Determine the (x, y) coordinate at the center of the cell enclosing the given text.  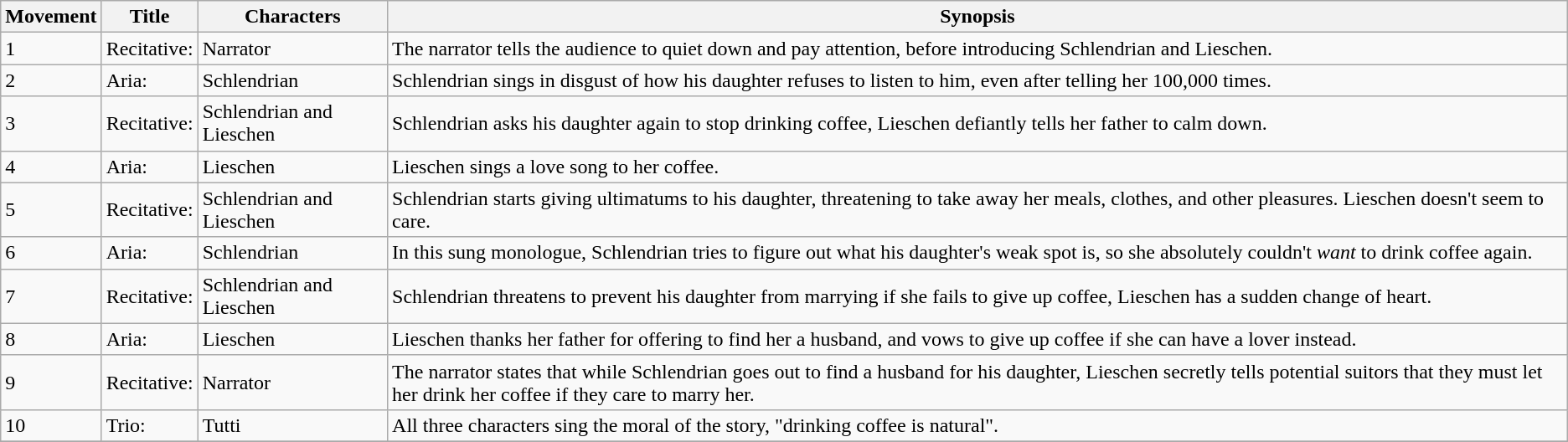
10 (51, 425)
3 (51, 124)
Schlendrian threatens to prevent his daughter from marrying if she fails to give up coffee, Lieschen has a sudden change of heart. (978, 296)
Schlendrian asks his daughter again to stop drinking coffee, Lieschen defiantly tells her father to calm down. (978, 124)
5 (51, 209)
Schlendrian sings in disgust of how his daughter refuses to listen to him, even after telling her 100,000 times. (978, 80)
Characters (292, 17)
6 (51, 253)
7 (51, 296)
1 (51, 49)
Lieschen sings a love song to her coffee. (978, 167)
Tutti (292, 425)
In this sung monologue, Schlendrian tries to figure out what his daughter's weak spot is, so she absolutely couldn't want to drink coffee again. (978, 253)
4 (51, 167)
The narrator tells the audience to quiet down and pay attention, before introducing Schlendrian and Lieschen. (978, 49)
9 (51, 382)
Movement (51, 17)
Trio: (149, 425)
All three characters sing the moral of the story, "drinking coffee is natural". (978, 425)
2 (51, 80)
Synopsis (978, 17)
Lieschen thanks her father for offering to find her a husband, and vows to give up coffee if she can have a lover instead. (978, 339)
8 (51, 339)
Title (149, 17)
